From the cell containing the given text, extract its center point as [X, Y] coordinate. 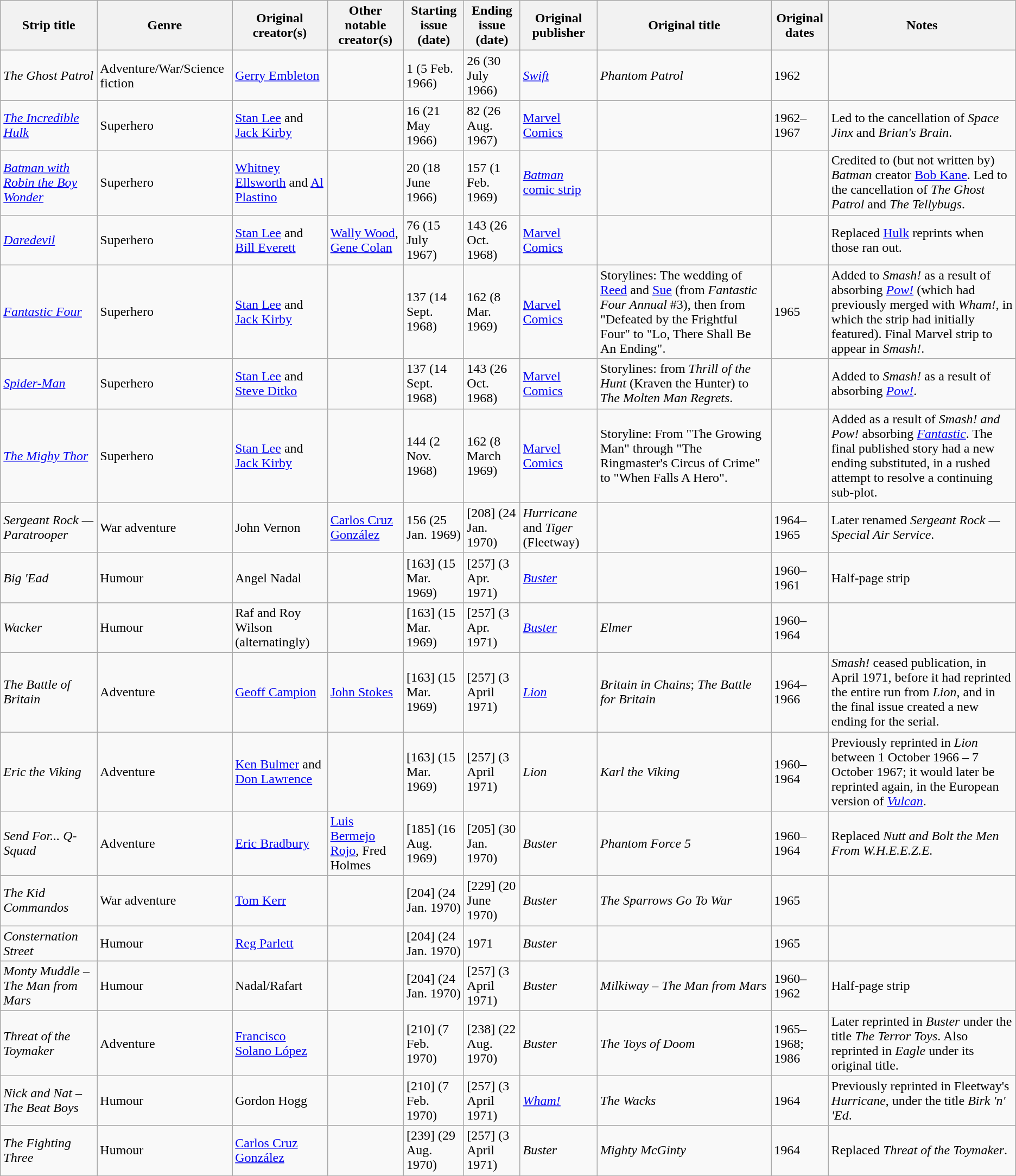
The Toys of Doom [684, 1043]
Milkiway – The Man from Mars [684, 986]
Spider-Man [49, 384]
The Battle of Britain [49, 692]
[229] (20 June 1970) [492, 901]
[205] (30 Jan. 1970) [492, 843]
John Vernon [280, 527]
Original dates [800, 26]
Original title [684, 26]
[185] (16 Aug. 1969) [433, 843]
1971 [492, 943]
16 (21 May 1966) [433, 125]
Replaced Nutt and Bolt the Men From W.H.E.E.Z.E. [922, 843]
Ken Bulmer and Don Lawrence [280, 771]
Mighty McGinty [684, 1150]
Previously reprinted in Fleetway's Hurricane, under the title Birk 'n' 'Ed. [922, 1101]
Previously reprinted in Lion between 1 October 1966 – 7 October 1967; it would later be reprinted again, in the European version of Vulcan. [922, 771]
Sergeant Rock — Paratrooper [49, 527]
Phantom Force 5 [684, 843]
Added to Smash! as a result of absorbing Pow!. [922, 384]
Monty Muddle – The Man from Mars [49, 986]
The Sparrows Go To War [684, 901]
Wham! [558, 1101]
1964–1966 [800, 692]
Starting issue (date) [433, 26]
[238] (22 Aug. 1970) [492, 1043]
Eric the Viking [49, 771]
Other notable creator(s) [365, 26]
144 (2 Nov. 1968) [433, 456]
[239] (29 Aug. 1970) [433, 1150]
Raf and Roy Wilson (alternatingly) [280, 627]
Stan Lee and Steve Ditko [280, 384]
156 (25 Jan. 1969) [433, 527]
Consternation Street [49, 943]
Stan Lee and Bill Everett [280, 240]
157 (1 Feb. 1969) [492, 182]
Replaced Hulk reprints when those ran out. [922, 240]
Phantom Patrol [684, 75]
The Ghost Patrol [49, 75]
Britain in Chains; The Battle for Britain [684, 692]
The Mighy Thor [49, 456]
26 (30 July 1966) [492, 75]
Eric Bradbury [280, 843]
Francisco Solano López [280, 1043]
The Incredible Hulk [49, 125]
The Fighting Three [49, 1150]
1960–1961 [800, 577]
Karl the Viking [684, 771]
Big 'Ead [49, 577]
Gerry Embleton [280, 75]
Later renamed Sergeant Rock — Special Air Service. [922, 527]
Hurricane and Tiger (Fleetway) [558, 527]
Original creator(s) [280, 26]
82 (26 Aug. 1967) [492, 125]
Daredevil [49, 240]
Storylines: from Thrill of the Hunt (Kraven the Hunter) to The Molten Man Regrets. [684, 384]
John Stokes [365, 692]
Fantastic Four [49, 312]
The Kid Commandos [49, 901]
Original publisher [558, 26]
Wally Wood, Gene Colan [365, 240]
Storyline: From "The Growing Man" through "The Ringmaster's Circus of Crime" to "When Falls A Hero". [684, 456]
Reg Parlett [280, 943]
Threat of the Toymaker [49, 1043]
Gordon Hogg [280, 1101]
Send For... Q-Squad [49, 843]
[208] (24 Jan. 1970) [492, 527]
Nick and Nat – The Beat Boys [49, 1101]
Swift [558, 75]
1964–1965 [800, 527]
76 (15 July 1967) [433, 240]
Later reprinted in Buster under the title The Terror Toys. Also reprinted in Eagle under its original title. [922, 1043]
1 (5 Feb. 1966) [433, 75]
Replaced Threat of the Toymaker. [922, 1150]
Luis Bermejo Rojo, Fred Holmes [365, 843]
Batman with Robin the Boy Wonder [49, 182]
Nadal/Rafart [280, 986]
Whitney Ellsworth and Al Plastino [280, 182]
Notes [922, 26]
Elmer [684, 627]
Adventure/War/Science fiction [165, 75]
1960–1962 [800, 986]
Angel Nadal [280, 577]
Ending issue (date) [492, 26]
Credited to (but not written by) Batman creator Bob Kane. Led to the cancellation of The Ghost Patrol and The Tellybugs. [922, 182]
Tom Kerr [280, 901]
Led to the cancellation of Space Jinx and Brian's Brain. [922, 125]
1962 [800, 75]
Batman comic strip [558, 182]
Geoff Campion [280, 692]
1965–1968;1986 [800, 1043]
Wacker [49, 627]
20 (18 June 1966) [433, 182]
162 (8 March 1969) [492, 456]
162 (8 Mar. 1969) [492, 312]
Genre [165, 26]
Strip title [49, 26]
The Wacks [684, 1101]
1962–1967 [800, 125]
